Extract the [X, Y] coordinate from the center of the cell holding the provided text.  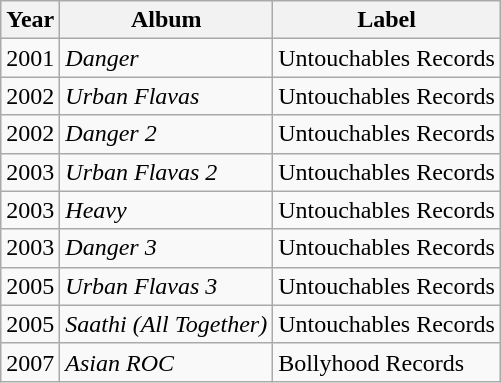
2007 [30, 362]
Bollyhood Records [387, 362]
Year [30, 20]
2001 [30, 58]
Saathi (All Together) [166, 324]
Asian ROC [166, 362]
Danger 3 [166, 248]
Urban Flavas 3 [166, 286]
Urban Flavas 2 [166, 172]
Danger 2 [166, 134]
Album [166, 20]
Danger [166, 58]
Label [387, 20]
Urban Flavas [166, 96]
Heavy [166, 210]
